Determine the [X, Y] coordinate at the center of the cell enclosing the given text.  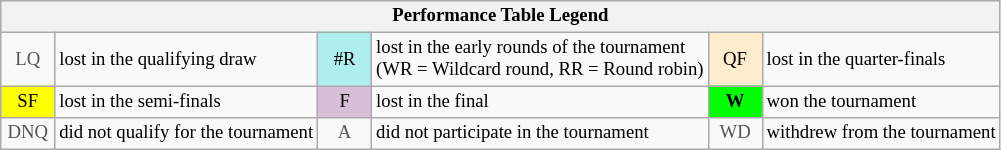
LQ [28, 60]
W [735, 102]
DNQ [28, 134]
SF [28, 102]
lost in the final [540, 102]
lost in the early rounds of the tournament(WR = Wildcard round, RR = Round robin) [540, 60]
Performance Table Legend [500, 16]
F [345, 102]
WD [735, 134]
withdrew from the tournament [881, 134]
A [345, 134]
lost in the semi-finals [186, 102]
lost in the qualifying draw [186, 60]
lost in the quarter-finals [881, 60]
did not participate in the tournament [540, 134]
did not qualify for the tournament [186, 134]
won the tournament [881, 102]
QF [735, 60]
#R [345, 60]
